Output the [X, Y] coordinate of the center of the cell containing the given text.  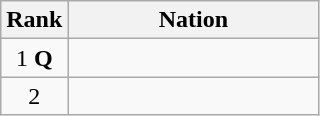
Rank [34, 20]
2 [34, 96]
Nation [194, 20]
1 Q [34, 58]
